Find where the given text appears and provide that cell's center as (x, y) coordinate. 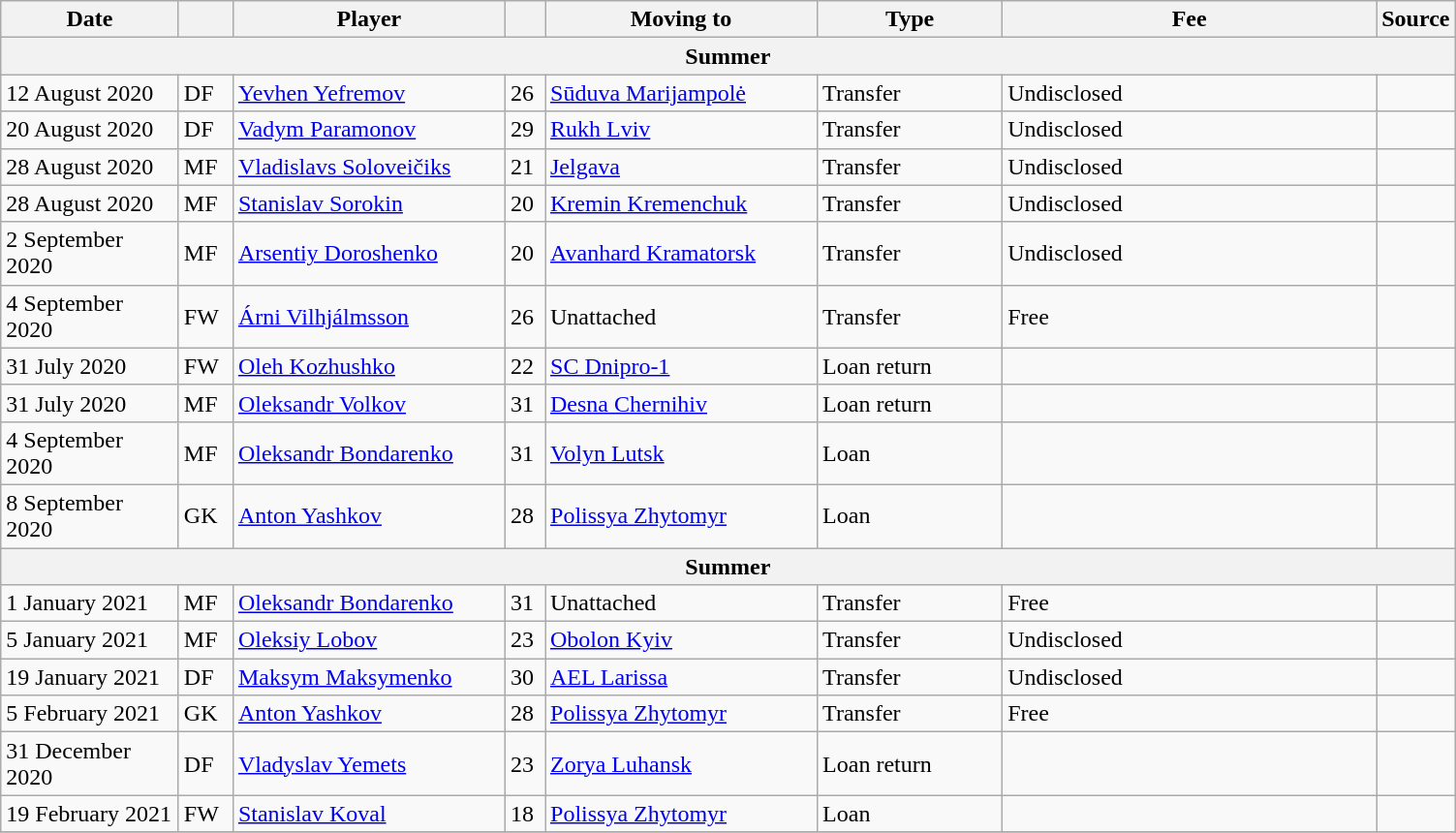
Oleksiy Lobov (368, 640)
Desna Chernihiv (680, 403)
Oleksandr Volkov (368, 403)
19 January 2021 (90, 677)
Kremin Kremenchuk (680, 203)
Date (90, 19)
Oleh Kozhushko (368, 366)
5 February 2021 (90, 714)
19 February 2021 (90, 814)
Vladyslav Yemets (368, 763)
18 (525, 814)
30 (525, 677)
Player (368, 19)
Vadym Paramonov (368, 130)
2 September 2020 (90, 254)
29 (525, 130)
Stanislav Sorokin (368, 203)
21 (525, 167)
20 August 2020 (90, 130)
8 September 2020 (90, 515)
Avanhard Kramatorsk (680, 254)
Fee (1190, 19)
5 January 2021 (90, 640)
31 December 2020 (90, 763)
Árni Vilhjálmsson (368, 316)
Type (911, 19)
Arsentiy Doroshenko (368, 254)
Zorya Luhansk (680, 763)
1 January 2021 (90, 603)
Jelgava (680, 167)
Moving to (680, 19)
Maksym Maksymenko (368, 677)
AEL Larissa (680, 677)
Source (1416, 19)
Rukh Lviv (680, 130)
SC Dnipro-1 (680, 366)
Stanislav Koval (368, 814)
Yevhen Yefremov (368, 93)
12 August 2020 (90, 93)
22 (525, 366)
Sūduva Marijampolė (680, 93)
Vladislavs Soloveičiks (368, 167)
Obolon Kyiv (680, 640)
Volyn Lutsk (680, 453)
